Determine the (X, Y) coordinate at the center of the cell enclosing the given text.  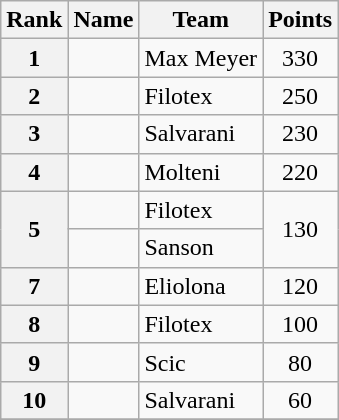
100 (300, 324)
Name (104, 20)
4 (34, 172)
Team (201, 20)
Eliolona (201, 286)
1 (34, 58)
220 (300, 172)
8 (34, 324)
Max Meyer (201, 58)
Scic (201, 362)
10 (34, 400)
230 (300, 134)
330 (300, 58)
3 (34, 134)
80 (300, 362)
7 (34, 286)
60 (300, 400)
120 (300, 286)
Molteni (201, 172)
130 (300, 229)
250 (300, 96)
9 (34, 362)
Rank (34, 20)
2 (34, 96)
Sanson (201, 248)
Points (300, 20)
5 (34, 229)
